Provide the [X, Y] coordinate of the cell's center where the given text is located.  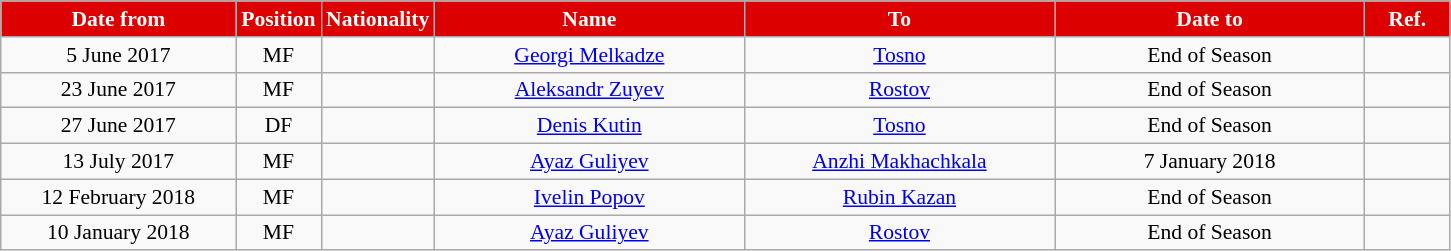
Rubin Kazan [899, 197]
23 June 2017 [118, 90]
27 June 2017 [118, 126]
To [899, 19]
Date to [1210, 19]
5 June 2017 [118, 55]
Ivelin Popov [589, 197]
Date from [118, 19]
Name [589, 19]
DF [278, 126]
Nationality [378, 19]
7 January 2018 [1210, 162]
12 February 2018 [118, 197]
10 January 2018 [118, 233]
Ref. [1408, 19]
Anzhi Makhachkala [899, 162]
Position [278, 19]
13 July 2017 [118, 162]
Georgi Melkadze [589, 55]
Aleksandr Zuyev [589, 90]
Denis Kutin [589, 126]
